Locate the cell with the specified text and output its [X, Y] center coordinate. 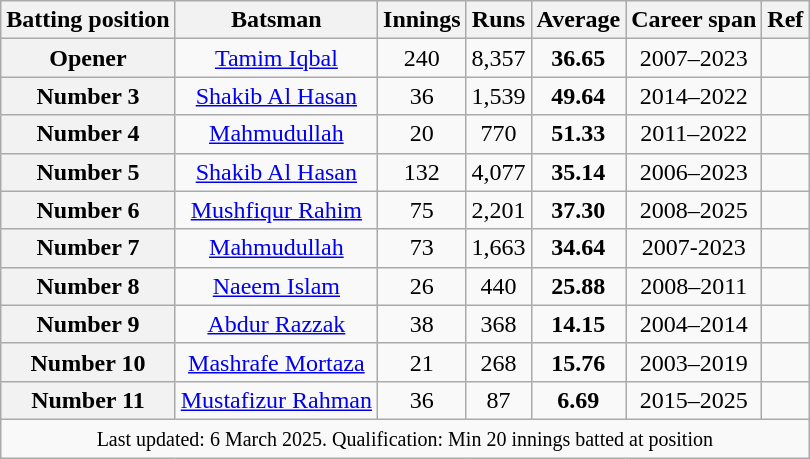
132 [422, 172]
6.69 [578, 400]
2015–2025 [694, 400]
Naeem Islam [276, 286]
368 [498, 324]
75 [422, 210]
Number 5 [88, 172]
36.65 [578, 58]
Mushfiqur Rahim [276, 210]
2,201 [498, 210]
770 [498, 134]
Average [578, 20]
51.33 [578, 134]
35.14 [578, 172]
38 [422, 324]
Runs [498, 20]
268 [498, 362]
2011–2022 [694, 134]
Innings [422, 20]
2008–2011 [694, 286]
2004–2014 [694, 324]
15.76 [578, 362]
Number 9 [88, 324]
Tamim Iqbal [276, 58]
Mashrafe Mortaza [276, 362]
49.64 [578, 96]
240 [422, 58]
87 [498, 400]
26 [422, 286]
8,357 [498, 58]
Mustafizur Rahman [276, 400]
20 [422, 134]
Abdur Razzak [276, 324]
2003–2019 [694, 362]
Number 11 [88, 400]
2007–2023 [694, 58]
14.15 [578, 324]
2006–2023 [694, 172]
2008–2025 [694, 210]
Batsman [276, 20]
Batting position [88, 20]
Number 3 [88, 96]
Number 8 [88, 286]
25.88 [578, 286]
Number 4 [88, 134]
Number 6 [88, 210]
Last updated: 6 March 2025. Qualification: Min 20 innings batted at position [405, 438]
37.30 [578, 210]
Ref [786, 20]
Number 10 [88, 362]
2014–2022 [694, 96]
2007-2023 [694, 248]
1,663 [498, 248]
Career span [694, 20]
21 [422, 362]
4,077 [498, 172]
Opener [88, 58]
73 [422, 248]
34.64 [578, 248]
440 [498, 286]
1,539 [498, 96]
Number 7 [88, 248]
